Provide the [X, Y] coordinate of the cell's center where the given text is located.  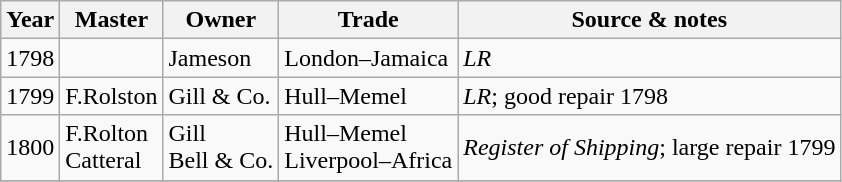
Source & notes [650, 20]
Gill & Co. [221, 96]
London–Jamaica [368, 58]
Owner [221, 20]
F.Rolston [112, 96]
1800 [30, 148]
LR [650, 58]
LR; good repair 1798 [650, 96]
Register of Shipping; large repair 1799 [650, 148]
Hull–MemelLiverpool–Africa [368, 148]
Jameson [221, 58]
1799 [30, 96]
Trade [368, 20]
1798 [30, 58]
Hull–Memel [368, 96]
GillBell & Co. [221, 148]
F.RoltonCatteral [112, 148]
Master [112, 20]
Year [30, 20]
